Find where the given text appears and provide that cell's center as [x, y] coordinate. 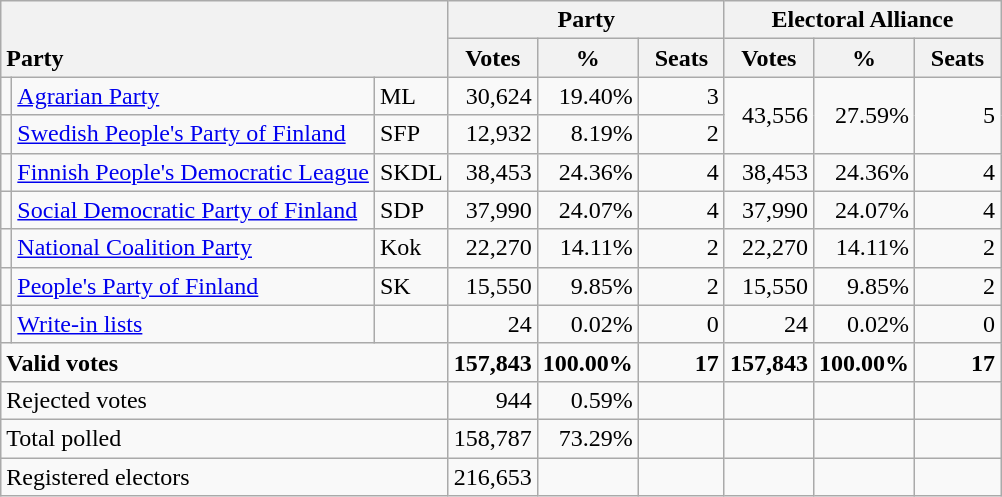
ML [411, 96]
Swedish People's Party of Finland [194, 134]
8.19% [588, 134]
19.40% [588, 96]
5 [957, 115]
Registered electors [224, 477]
27.59% [864, 115]
SFP [411, 134]
Social Democratic Party of Finland [194, 210]
Finnish People's Democratic League [194, 172]
0.59% [588, 400]
National Coalition Party [194, 248]
SK [411, 286]
Agrarian Party [194, 96]
Valid votes [224, 362]
158,787 [492, 438]
12,932 [492, 134]
Rejected votes [224, 400]
Write-in lists [194, 324]
73.29% [588, 438]
43,556 [768, 115]
216,653 [492, 477]
944 [492, 400]
SKDL [411, 172]
Electoral Alliance [862, 20]
SDP [411, 210]
Total polled [224, 438]
3 [681, 96]
30,624 [492, 96]
Kok [411, 248]
People's Party of Finland [194, 286]
